Return (x, y) of the center of cell containing provided text 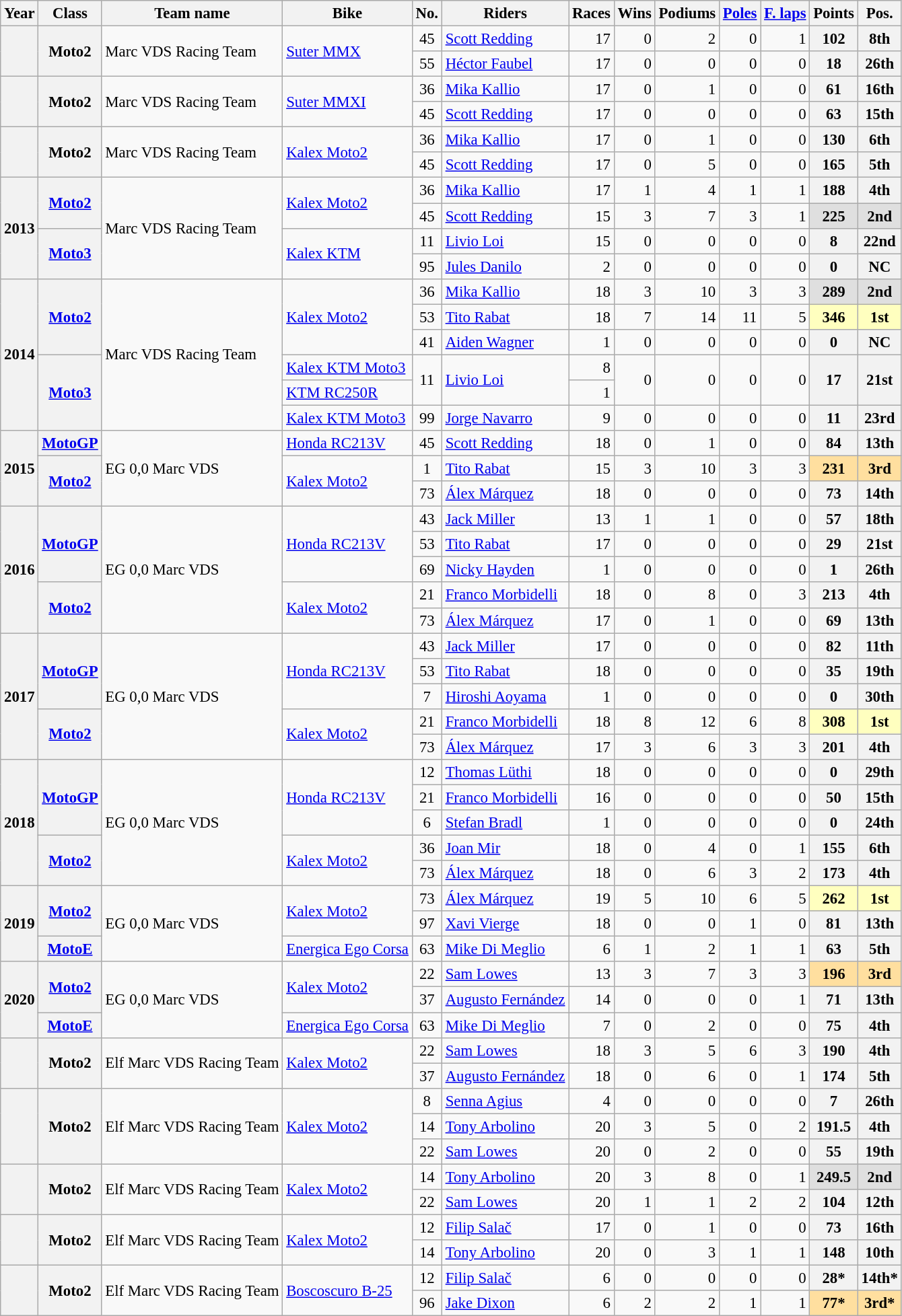
Races (592, 13)
104 (833, 1202)
75 (833, 1025)
Team name (193, 13)
99 (427, 418)
262 (833, 899)
Podiums (687, 13)
Hiroshi Aoyama (505, 696)
12th (879, 1202)
173 (833, 873)
97 (427, 924)
155 (833, 848)
102 (833, 39)
77* (833, 1303)
249.5 (833, 1177)
Bike (347, 13)
84 (833, 443)
2015 (20, 468)
57 (833, 519)
96 (427, 1303)
KTM RC250R (347, 393)
11th (879, 646)
Jake Dixon (505, 1303)
61 (833, 89)
Jorge Navarro (505, 418)
165 (833, 165)
2018 (20, 823)
22nd (879, 241)
29 (833, 544)
14th (879, 494)
8th (879, 39)
95 (427, 266)
Nicky Hayden (505, 570)
3rd* (879, 1303)
2017 (20, 696)
No. (427, 13)
2019 (20, 924)
Senna Agius (505, 1101)
Pos. (879, 13)
Jules Danilo (505, 266)
225 (833, 216)
Suter MMX (347, 51)
Boscoscuro B-25 (347, 1290)
213 (833, 595)
2016 (20, 570)
82 (833, 646)
201 (833, 747)
9 (592, 418)
Class (70, 13)
Aiden Wagner (505, 342)
50 (833, 797)
18th (879, 519)
308 (833, 722)
Joan Mir (505, 848)
346 (833, 317)
148 (833, 1253)
81 (833, 924)
2020 (20, 1000)
23rd (879, 418)
2014 (20, 355)
35 (833, 671)
19 (592, 899)
41 (427, 342)
16 (592, 797)
196 (833, 975)
Poles (740, 13)
Thomas Lüthi (505, 772)
289 (833, 291)
71 (833, 1000)
Year (20, 13)
190 (833, 1050)
2013 (20, 228)
231 (833, 469)
Xavi Vierge (505, 924)
F. laps (785, 13)
Riders (505, 13)
Kalex KTM (347, 253)
Héctor Faubel (505, 64)
130 (833, 140)
14th* (879, 1278)
Suter MMXI (347, 102)
28* (833, 1278)
Points (833, 13)
Stefan Bradl (505, 823)
10th (879, 1253)
30th (879, 696)
Wins (634, 13)
191.5 (833, 1126)
188 (833, 190)
174 (833, 1076)
24th (879, 823)
29th (879, 772)
